Scan for the cell matching the given text and deliver its [x, y] coordinate at center. 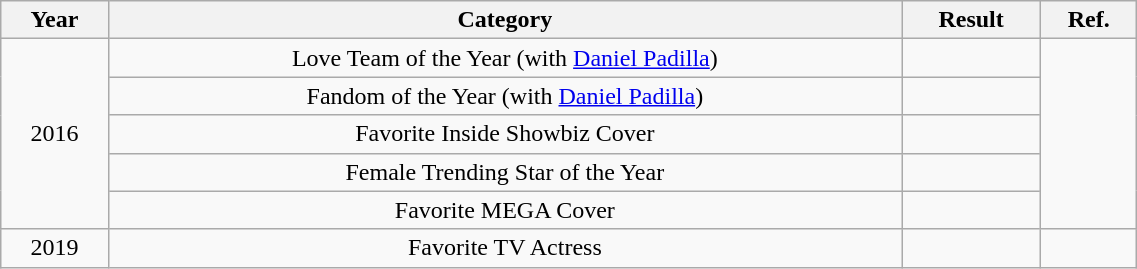
2019 [54, 248]
Fandom of the Year (with Daniel Padilla) [505, 96]
2016 [54, 134]
Love Team of the Year (with Daniel Padilla) [505, 58]
Result [972, 20]
Favorite MEGA Cover [505, 210]
Favorite Inside Showbiz Cover [505, 134]
Female Trending Star of the Year [505, 172]
Ref. [1088, 20]
Year [54, 20]
Favorite TV Actress [505, 248]
Category [505, 20]
